Output the (X, Y) coordinate of the center of the cell containing the given text.  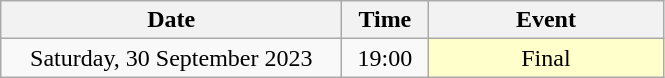
Event (546, 20)
Final (546, 58)
Date (172, 20)
Time (385, 20)
Saturday, 30 September 2023 (172, 58)
19:00 (385, 58)
